Find where the given text appears and provide that cell's center as [X, Y] coordinate. 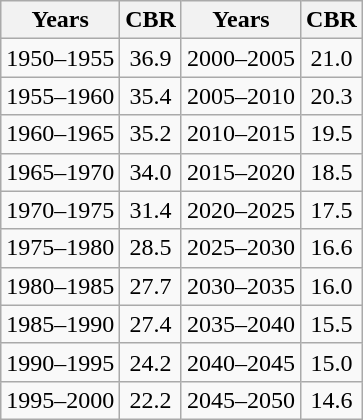
15.5 [332, 324]
1970–1975 [60, 210]
2030–2035 [240, 286]
1990–1995 [60, 362]
2005–2010 [240, 96]
1985–1990 [60, 324]
1965–1970 [60, 172]
28.5 [151, 248]
35.2 [151, 134]
36.9 [151, 58]
21.0 [332, 58]
1980–1985 [60, 286]
2010–2015 [240, 134]
1960–1965 [60, 134]
2040–2045 [240, 362]
1950–1955 [60, 58]
34.0 [151, 172]
1975–1980 [60, 248]
27.4 [151, 324]
31.4 [151, 210]
16.6 [332, 248]
22.2 [151, 400]
1995–2000 [60, 400]
27.7 [151, 286]
2045–2050 [240, 400]
2035–2040 [240, 324]
2025–2030 [240, 248]
20.3 [332, 96]
1955–1960 [60, 96]
2000–2005 [240, 58]
16.0 [332, 286]
18.5 [332, 172]
17.5 [332, 210]
24.2 [151, 362]
2020–2025 [240, 210]
15.0 [332, 362]
19.5 [332, 134]
14.6 [332, 400]
35.4 [151, 96]
2015–2020 [240, 172]
